Return the [X, Y] coordinate for the center point of the cell that contains the specified text.  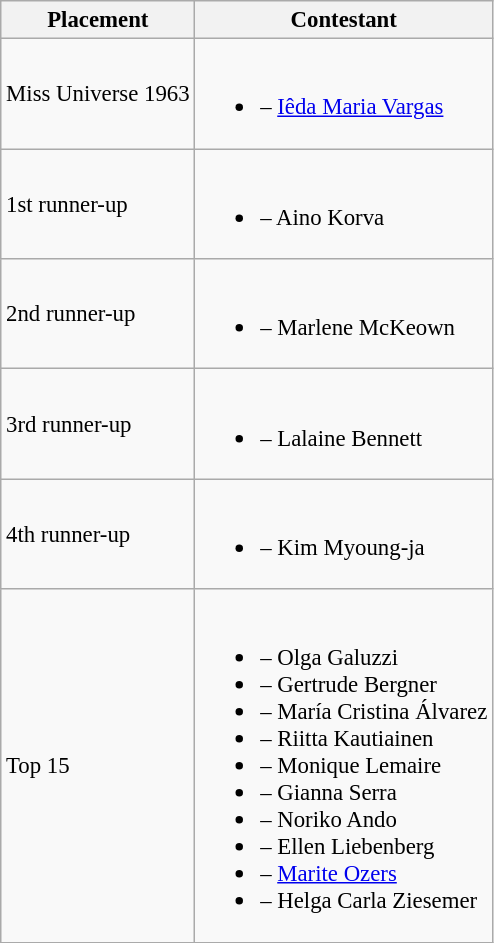
Contestant [344, 20]
– Kim Myoung-ja [344, 534]
1st runner-up [98, 204]
Placement [98, 20]
4th runner-up [98, 534]
– Lalaine Bennett [344, 424]
Top 15 [98, 766]
Miss Universe 1963 [98, 94]
2nd runner-up [98, 314]
– Marlene McKeown [344, 314]
– Aino Korva [344, 204]
3rd runner-up [98, 424]
– Iêda Maria Vargas [344, 94]
